Return (x, y) of the center of cell containing provided text 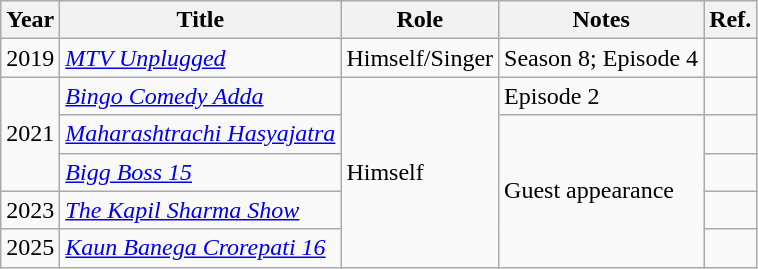
2021 (30, 134)
Role (420, 20)
Year (30, 20)
MTV Unplugged (200, 58)
Ref. (730, 20)
Himself/Singer (420, 58)
Episode 2 (602, 96)
Himself (420, 172)
Maharashtrachi Hasyajatra (200, 134)
Bigg Boss 15 (200, 172)
Notes (602, 20)
Bingo Comedy Adda (200, 96)
Season 8; Episode 4 (602, 58)
2023 (30, 210)
Guest appearance (602, 191)
2025 (30, 248)
Title (200, 20)
Kaun Banega Crorepati 16 (200, 248)
The Kapil Sharma Show (200, 210)
2019 (30, 58)
